Return (x, y) of the center of cell containing provided text 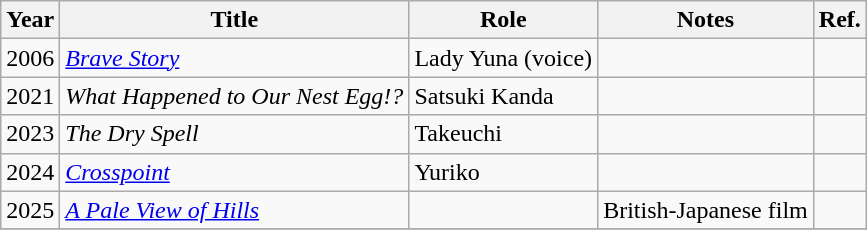
Lady Yuna (voice) (504, 58)
Brave Story (234, 58)
British-Japanese film (706, 210)
Title (234, 20)
The Dry Spell (234, 134)
2006 (30, 58)
Takeuchi (504, 134)
2025 (30, 210)
2021 (30, 96)
What Happened to Our Nest Egg!? (234, 96)
Ref. (840, 20)
Crosspoint (234, 172)
Role (504, 20)
Satsuki Kanda (504, 96)
Notes (706, 20)
A Pale View of Hills (234, 210)
Yuriko (504, 172)
2024 (30, 172)
Year (30, 20)
2023 (30, 134)
